Locate the cell with the specified text and output its [X, Y] center coordinate. 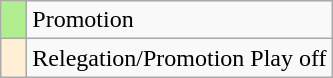
Relegation/Promotion Play off [180, 58]
Promotion [180, 20]
